Output the (x, y) coordinate of the center of the cell containing the given text.  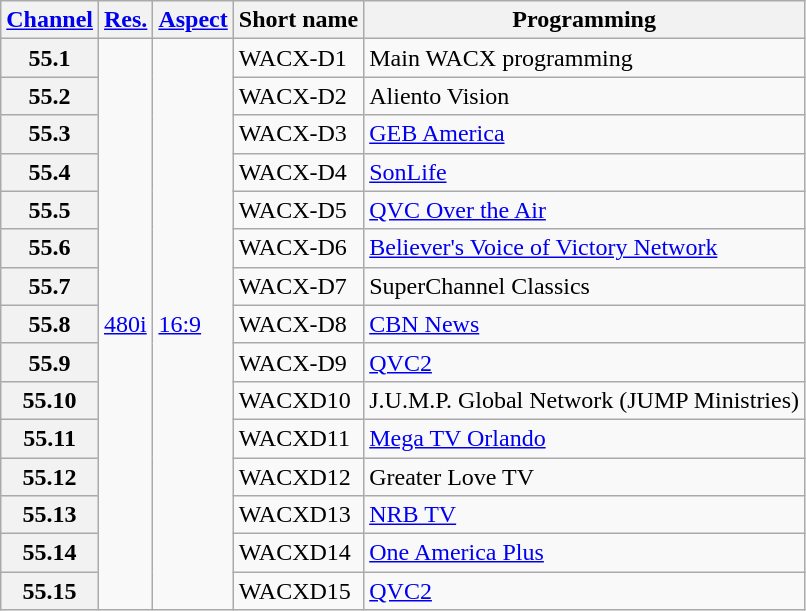
WACXD12 (298, 477)
WACX-D1 (298, 58)
55.3 (50, 134)
One America Plus (584, 553)
SuperChannel Classics (584, 286)
J.U.M.P. Global Network (JUMP Ministries) (584, 400)
WACXD11 (298, 438)
55.12 (50, 477)
Channel (50, 20)
WACX-D3 (298, 134)
SonLife (584, 172)
Believer's Voice of Victory Network (584, 248)
WACX-D9 (298, 362)
55.5 (50, 210)
Mega TV Orlando (584, 438)
55.11 (50, 438)
55.8 (50, 324)
Greater Love TV (584, 477)
55.14 (50, 553)
55.2 (50, 96)
WACX-D8 (298, 324)
480i (126, 324)
Res. (126, 20)
GEB America (584, 134)
WACXD14 (298, 553)
55.4 (50, 172)
55.7 (50, 286)
WACXD10 (298, 400)
55.13 (50, 515)
Programming (584, 20)
WACX-D6 (298, 248)
Aspect (193, 20)
55.9 (50, 362)
Aliento Vision (584, 96)
55.1 (50, 58)
WACX-D2 (298, 96)
WACXD13 (298, 515)
55.6 (50, 248)
WACX-D4 (298, 172)
Short name (298, 20)
Main WACX programming (584, 58)
QVC Over the Air (584, 210)
WACX-D7 (298, 286)
55.15 (50, 591)
55.10 (50, 400)
16:9 (193, 324)
WACXD15 (298, 591)
WACX-D5 (298, 210)
CBN News (584, 324)
NRB TV (584, 515)
